From the cell containing the given text, extract its center point as (x, y) coordinate. 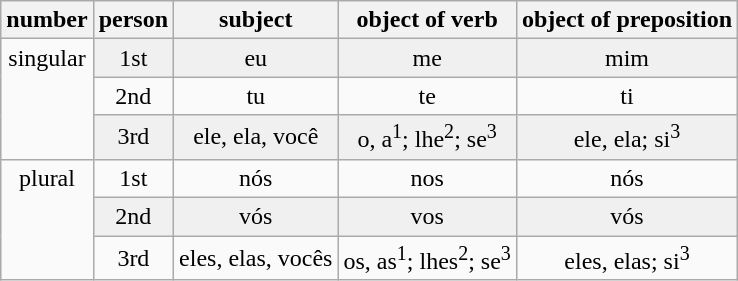
ele, ela; si3 (626, 138)
os, as1; lhes2; se3 (427, 258)
number (47, 20)
eles, elas; si3 (626, 258)
tu (256, 96)
object of preposition (626, 20)
subject (256, 20)
me (427, 58)
eles, elas, vocês (256, 258)
ti (626, 96)
vos (427, 217)
eu (256, 58)
ele, ela, você (256, 138)
singular (47, 100)
nos (427, 178)
person (133, 20)
mim (626, 58)
o, a1; lhe2; se3 (427, 138)
object of verb (427, 20)
te (427, 96)
plural (47, 220)
